For the text-containing cell, return its midpoint in (x, y) coordinate format. 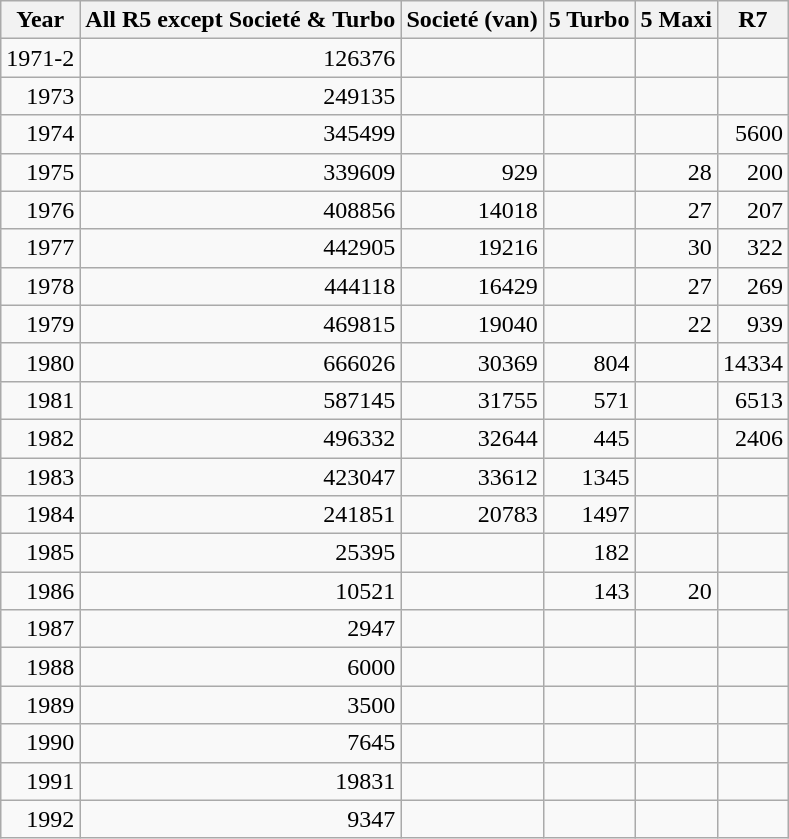
444118 (240, 286)
1981 (40, 400)
929 (472, 172)
207 (752, 210)
182 (589, 553)
241851 (240, 515)
All R5 except Societé & Turbo (240, 20)
939 (752, 324)
1987 (40, 629)
19216 (472, 248)
1975 (40, 172)
1974 (40, 134)
1497 (589, 515)
1988 (40, 667)
31755 (472, 400)
345499 (240, 134)
32644 (472, 438)
19040 (472, 324)
20 (676, 591)
1980 (40, 362)
1986 (40, 591)
1982 (40, 438)
25395 (240, 553)
587145 (240, 400)
14018 (472, 210)
249135 (240, 96)
2947 (240, 629)
9347 (240, 819)
1345 (589, 477)
1978 (40, 286)
16429 (472, 286)
10521 (240, 591)
Societé (van) (472, 20)
442905 (240, 248)
200 (752, 172)
5 Maxi (676, 20)
1973 (40, 96)
33612 (472, 477)
R7 (752, 20)
5600 (752, 134)
20783 (472, 515)
804 (589, 362)
6513 (752, 400)
Year (40, 20)
3500 (240, 705)
1992 (40, 819)
22 (676, 324)
1984 (40, 515)
1976 (40, 210)
1991 (40, 781)
1983 (40, 477)
7645 (240, 743)
6000 (240, 667)
143 (589, 591)
30369 (472, 362)
322 (752, 248)
1977 (40, 248)
571 (589, 400)
666026 (240, 362)
269 (752, 286)
339609 (240, 172)
14334 (752, 362)
469815 (240, 324)
423047 (240, 477)
1989 (40, 705)
2406 (752, 438)
5 Turbo (589, 20)
30 (676, 248)
19831 (240, 781)
445 (589, 438)
1985 (40, 553)
1979 (40, 324)
28 (676, 172)
408856 (240, 210)
1971-2 (40, 58)
496332 (240, 438)
1990 (40, 743)
126376 (240, 58)
